Return (x, y) of the center of cell containing provided text 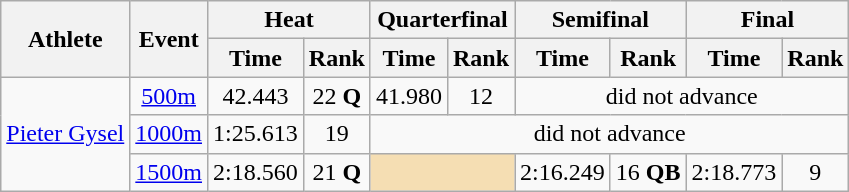
2:18.773 (734, 172)
16 QB (648, 172)
2:18.560 (256, 172)
Event (169, 39)
Semifinal (600, 20)
41.980 (408, 96)
500m (169, 96)
1:25.613 (256, 134)
22 Q (336, 96)
21 Q (336, 172)
1500m (169, 172)
Heat (290, 20)
2:16.249 (563, 172)
19 (336, 134)
12 (480, 96)
42.443 (256, 96)
1000m (169, 134)
Pieter Gysel (66, 134)
9 (816, 172)
Athlete (66, 39)
Final (768, 20)
Quarterfinal (442, 20)
